Extract the (x, y) coordinate from the center of the cell holding the provided text.  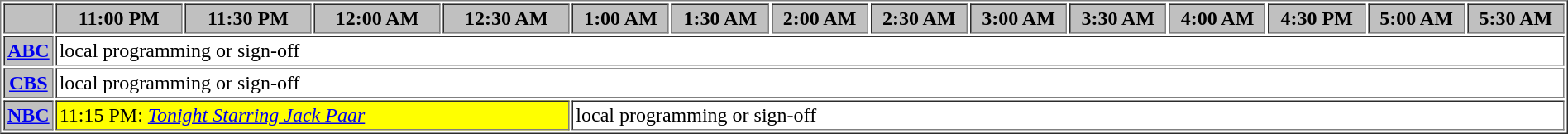
12:30 AM (506, 18)
4:30 PM (1317, 18)
5:00 AM (1416, 18)
1:30 AM (719, 18)
3:30 AM (1118, 18)
ABC (28, 51)
11:00 PM (119, 18)
2:00 AM (819, 18)
12:00 AM (377, 18)
CBS (28, 83)
3:00 AM (1019, 18)
11:15 PM: Tonight Starring Jack Paar (313, 116)
5:30 AM (1515, 18)
4:00 AM (1217, 18)
2:30 AM (920, 18)
1:00 AM (620, 18)
11:30 PM (248, 18)
NBC (28, 116)
